From the cell containing the given text, extract its center point as (X, Y) coordinate. 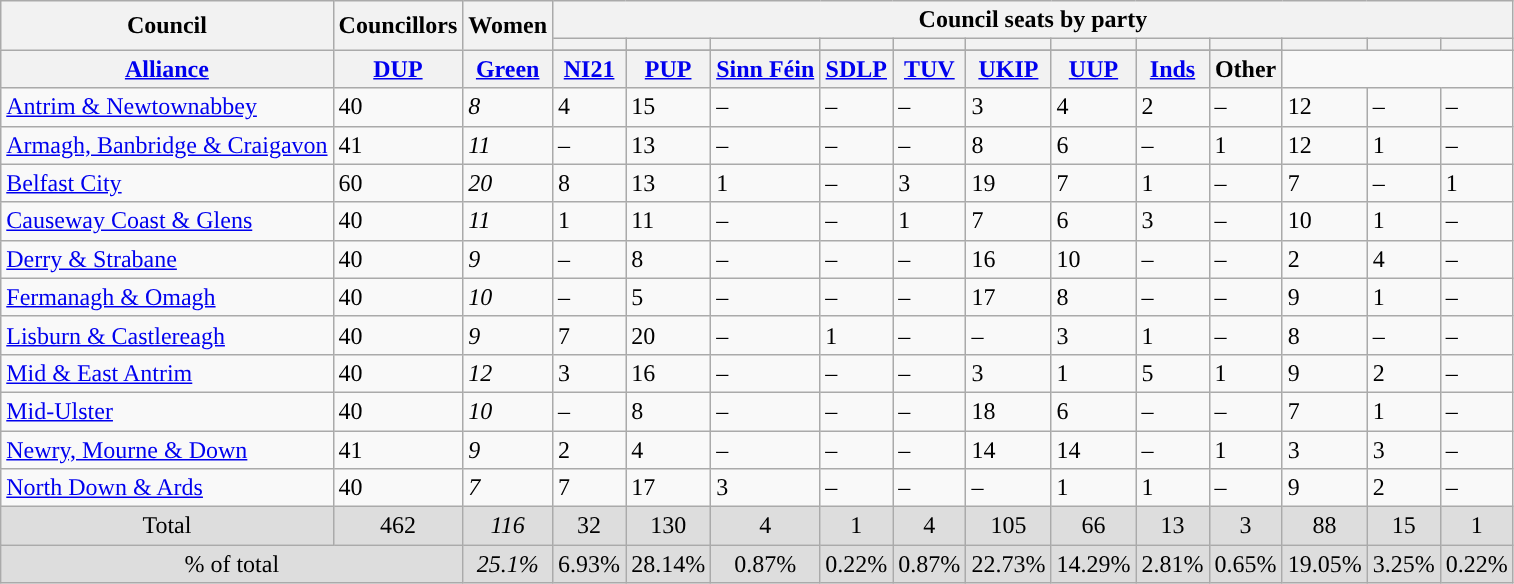
Sinn Féin (766, 69)
22.73% (1008, 564)
Mid-Ulster (167, 411)
130 (668, 526)
Derry & Strabane (167, 259)
3.25% (1404, 564)
PUP (668, 69)
NI21 (590, 69)
Council (167, 26)
462 (398, 526)
Antrim & Newtownabbey (167, 107)
UUP (1094, 69)
28.14% (668, 564)
Belfast City (167, 183)
Total (167, 526)
Other (1246, 69)
60 (398, 183)
19 (1008, 183)
116 (508, 526)
Women (508, 26)
2.81% (1172, 564)
Newry, Mourne & Down (167, 449)
66 (1094, 526)
Councillors (398, 26)
105 (1008, 526)
Green (508, 69)
Inds (1172, 69)
Causeway Coast & Glens (167, 221)
25.1% (508, 564)
TUV (930, 69)
88 (1324, 526)
Council seats by party (1034, 20)
Mid & East Antrim (167, 373)
0.65% (1246, 564)
Fermanagh & Omagh (167, 297)
Armagh, Banbridge & Craigavon (167, 145)
6.93% (590, 564)
18 (1008, 411)
SDLP (856, 69)
UKIP (1008, 69)
14.29% (1094, 564)
% of total (232, 564)
19.05% (1324, 564)
North Down & Ards (167, 488)
Lisburn & Castlereagh (167, 335)
32 (590, 526)
Alliance (167, 69)
DUP (398, 69)
